Return [x, y] of the center of cell containing provided text 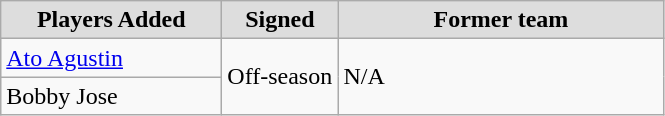
Ato Agustin [112, 58]
Off-season [280, 77]
Players Added [112, 20]
Former team [501, 20]
N/A [501, 77]
Signed [280, 20]
Bobby Jose [112, 96]
